Output the [X, Y] coordinate of the center of the cell containing the given text.  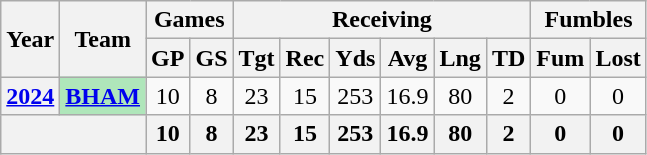
Games [190, 20]
Team [103, 39]
Yds [356, 58]
Receiving [382, 20]
Tgt [256, 58]
GS [212, 58]
Rec [305, 58]
TD [508, 58]
Fumbles [588, 20]
Fum [560, 58]
Lost [618, 58]
BHAM [103, 96]
Avg [408, 58]
2024 [30, 96]
Lng [460, 58]
Year [30, 39]
GP [168, 58]
